From the cell containing the given text, extract its center point as (X, Y) coordinate. 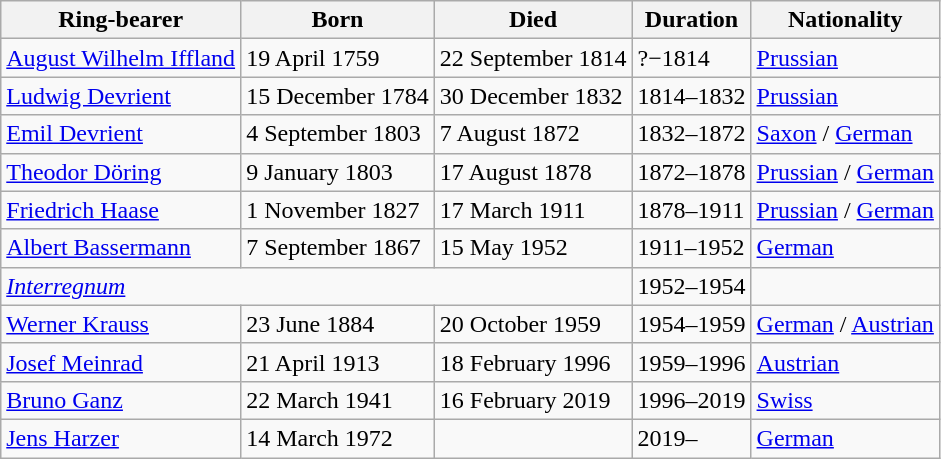
Ludwig Devrient (121, 96)
August Wilhelm Iffland (121, 58)
18 February 1996 (533, 362)
23 June 1884 (338, 324)
Died (533, 20)
Duration (692, 20)
2019– (692, 438)
1952–1954 (692, 286)
4 September 1803 (338, 134)
Swiss (845, 400)
Albert Bassermann (121, 248)
1911–1952 (692, 248)
19 April 1759 (338, 58)
Werner Krauss (121, 324)
1954–1959 (692, 324)
15 May 1952 (533, 248)
Austrian (845, 362)
Nationality (845, 20)
Saxon / German (845, 134)
Interregnum (316, 286)
30 December 1832 (533, 96)
Jens Harzer (121, 438)
17 March 1911 (533, 210)
1872–1878 (692, 172)
Emil Devrient (121, 134)
16 February 2019 (533, 400)
1959–1996 (692, 362)
1878–1911 (692, 210)
Friedrich Haase (121, 210)
1996–2019 (692, 400)
7 August 1872 (533, 134)
Theodor Döring (121, 172)
Bruno Ganz (121, 400)
14 March 1972 (338, 438)
7 September 1867 (338, 248)
Ring-bearer (121, 20)
22 September 1814 (533, 58)
1814–1832 (692, 96)
1832–1872 (692, 134)
15 December 1784 (338, 96)
1 November 1827 (338, 210)
21 April 1913 (338, 362)
17 August 1878 (533, 172)
German / Austrian (845, 324)
9 January 1803 (338, 172)
Born (338, 20)
Josef Meinrad (121, 362)
22 March 1941 (338, 400)
?−1814 (692, 58)
20 October 1959 (533, 324)
